From the cell containing the given text, extract its center point as [x, y] coordinate. 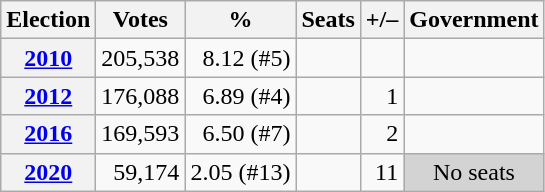
% [240, 20]
2020 [48, 172]
176,088 [140, 96]
Government [474, 20]
6.89 (#4) [240, 96]
No seats [474, 172]
+/– [382, 20]
Election [48, 20]
2.05 (#13) [240, 172]
1 [382, 96]
205,538 [140, 58]
Seats [328, 20]
2010 [48, 58]
59,174 [140, 172]
2 [382, 134]
11 [382, 172]
2012 [48, 96]
Votes [140, 20]
8.12 (#5) [240, 58]
169,593 [140, 134]
2016 [48, 134]
6.50 (#7) [240, 134]
